Scan for the cell matching the given text and deliver its [X, Y] coordinate at center. 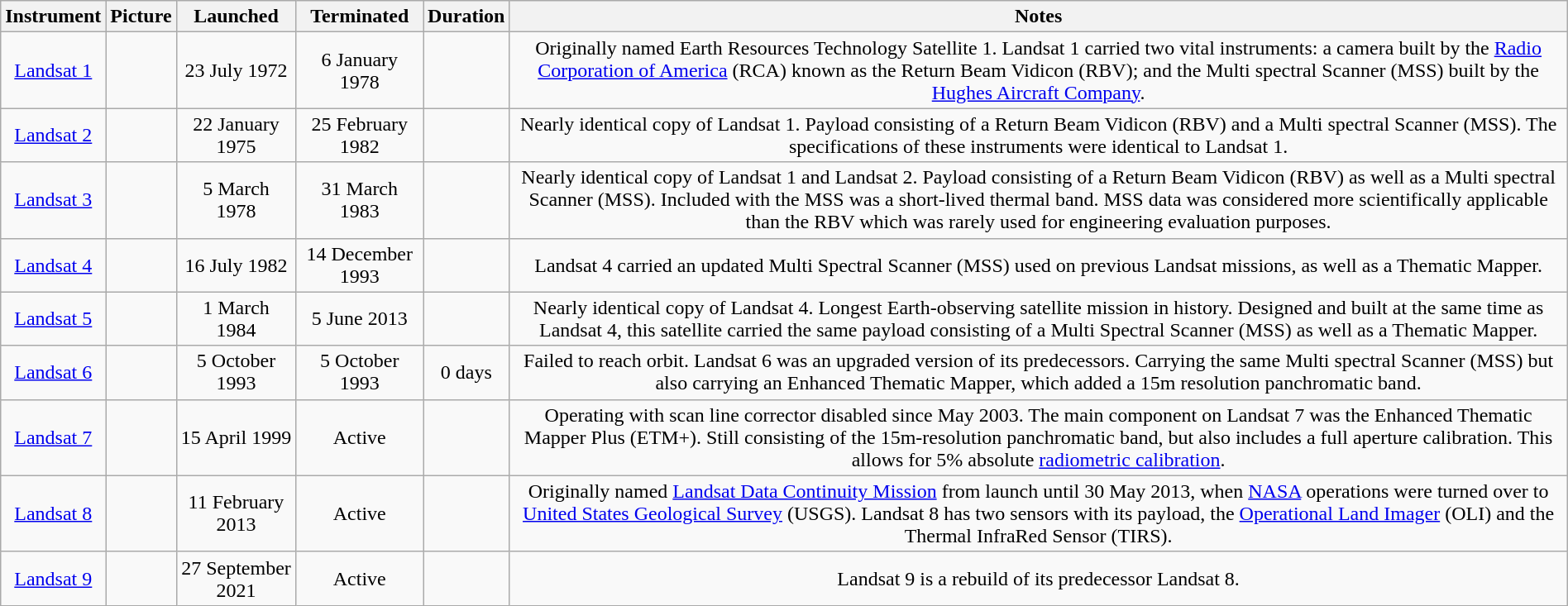
25 February 1982 [360, 136]
16 July 1982 [237, 265]
Duration [466, 17]
14 December 1993 [360, 265]
Landsat 2 [53, 136]
Landsat 4 carried an updated Multi Spectral Scanner (MSS) used on previous Landsat missions, as well as a Thematic Mapper. [1039, 265]
Landsat 9 is a rebuild of its predecessor Landsat 8. [1039, 579]
Landsat 1 [53, 70]
31 March 1983 [360, 200]
Landsat 7 [53, 437]
5 June 2013 [360, 319]
Terminated [360, 17]
Landsat 9 [53, 579]
22 January 1975 [237, 136]
Landsat 5 [53, 319]
Landsat 6 [53, 372]
15 April 1999 [237, 437]
0 days [466, 372]
Launched [237, 17]
11 February 2013 [237, 513]
Landsat 3 [53, 200]
23 July 1972 [237, 70]
6 January 1978 [360, 70]
Picture [141, 17]
Notes [1039, 17]
Landsat 8 [53, 513]
Landsat 4 [53, 265]
Instrument [53, 17]
1 March 1984 [237, 319]
27 September 2021 [237, 579]
5 March 1978 [237, 200]
